For the text-containing cell, return its midpoint in [x, y] coordinate format. 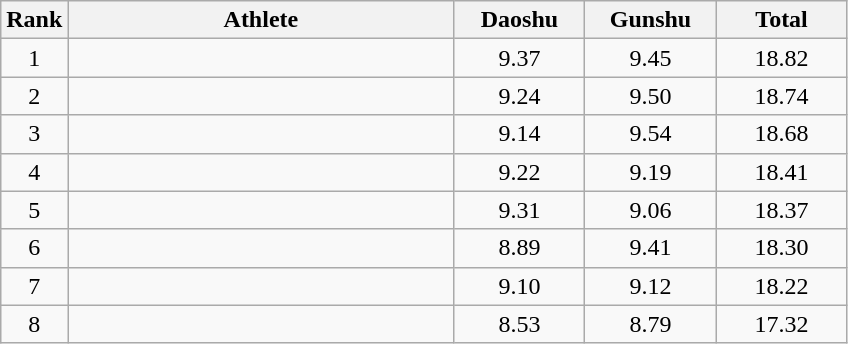
9.06 [650, 210]
17.32 [782, 324]
18.41 [782, 172]
Athlete [261, 20]
9.19 [650, 172]
2 [34, 96]
9.37 [520, 58]
5 [34, 210]
9.12 [650, 286]
18.74 [782, 96]
8.53 [520, 324]
4 [34, 172]
9.31 [520, 210]
18.82 [782, 58]
18.37 [782, 210]
8.89 [520, 248]
8.79 [650, 324]
Gunshu [650, 20]
9.54 [650, 134]
18.30 [782, 248]
1 [34, 58]
9.41 [650, 248]
Rank [34, 20]
9.14 [520, 134]
3 [34, 134]
9.45 [650, 58]
Daoshu [520, 20]
18.68 [782, 134]
9.22 [520, 172]
9.50 [650, 96]
6 [34, 248]
18.22 [782, 286]
9.10 [520, 286]
9.24 [520, 96]
8 [34, 324]
Total [782, 20]
7 [34, 286]
